Pinpoint the cell where the given text exists, returning its (x, y) midpoint coordinate. 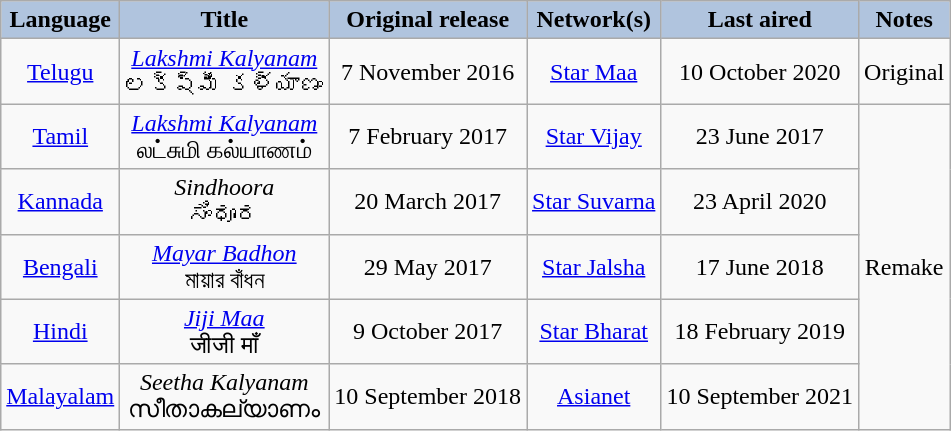
Telugu (60, 72)
Seetha Kalyanam സീതാകല്യാണം (224, 396)
18 February 2019 (760, 332)
Lakshmi Kalyanam లక్ష్మీ కళ్యాణం (224, 72)
Malayalam (60, 396)
23 April 2020 (760, 202)
9 October 2017 (428, 332)
Star Suvarna (594, 202)
Network(s) (594, 20)
Star Jalsha (594, 266)
Original release (428, 20)
Sindhoora ಸಿಂಧೂರ (224, 202)
29 May 2017 (428, 266)
Jiji Maa जीजी माँ (224, 332)
Remake (904, 266)
Asianet (594, 396)
Bengali (60, 266)
Tamil (60, 136)
Language (60, 20)
Title (224, 20)
Original (904, 72)
Kannada (60, 202)
7 November 2016 (428, 72)
17 June 2018 (760, 266)
23 June 2017 (760, 136)
7 February 2017 (428, 136)
10 October 2020 (760, 72)
10 September 2021 (760, 396)
Mayar Badhon মায়ার বাঁধন (224, 266)
Star Vijay (594, 136)
Last aired (760, 20)
10 September 2018 (428, 396)
Star Bharat (594, 332)
Notes (904, 20)
Lakshmi Kalyanam லட்சுமி கல்யாணம் (224, 136)
Star Maa (594, 72)
20 March 2017 (428, 202)
Hindi (60, 332)
